Locate the cell with the specified text and output its (x, y) center coordinate. 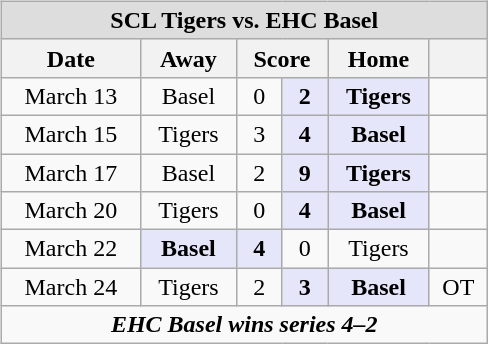
March 15 (70, 134)
9 (305, 173)
March 13 (70, 96)
Score (282, 58)
March 24 (70, 287)
OT (458, 287)
SCL Tigers vs. EHC Basel (244, 20)
Away (188, 58)
March 17 (70, 173)
Date (70, 58)
EHC Basel wins series 4–2 (244, 325)
March 22 (70, 249)
Home (379, 58)
March 20 (70, 211)
